Find where the given text appears and provide that cell's center as [x, y] coordinate. 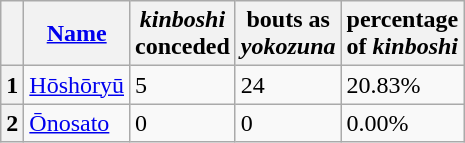
24 [288, 85]
1 [12, 85]
percentageof kinboshi [402, 34]
Name [77, 34]
2 [12, 123]
Ōnosato [77, 123]
Hōshōryū [77, 85]
bouts asyokozuna [288, 34]
20.83% [402, 85]
5 [183, 85]
kinboshiconceded [183, 34]
0.00% [402, 123]
